Scan for the cell matching the given text and deliver its (X, Y) coordinate at center. 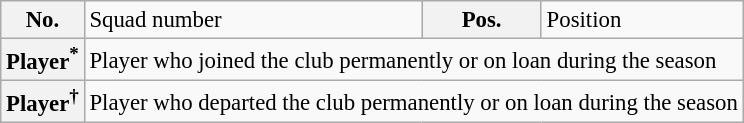
Pos. (482, 20)
Squad number (253, 20)
No. (42, 20)
Player who departed the club permanently or on loan during the season (414, 102)
Position (642, 20)
Player† (42, 102)
Player who joined the club permanently or on loan during the season (414, 60)
Player* (42, 60)
